From the cell containing the given text, extract its center point as (X, Y) coordinate. 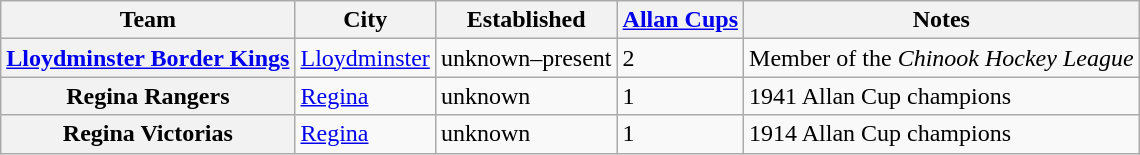
Allan Cups (680, 20)
Member of the Chinook Hockey League (942, 58)
Notes (942, 20)
Established (526, 20)
Regina Victorias (148, 134)
1941 Allan Cup champions (942, 96)
Team (148, 20)
Regina Rangers (148, 96)
City (365, 20)
1914 Allan Cup champions (942, 134)
unknown–present (526, 58)
2 (680, 58)
Lloydminster (365, 58)
Lloydminster Border Kings (148, 58)
